Scan for the cell matching the given text and deliver its [x, y] coordinate at center. 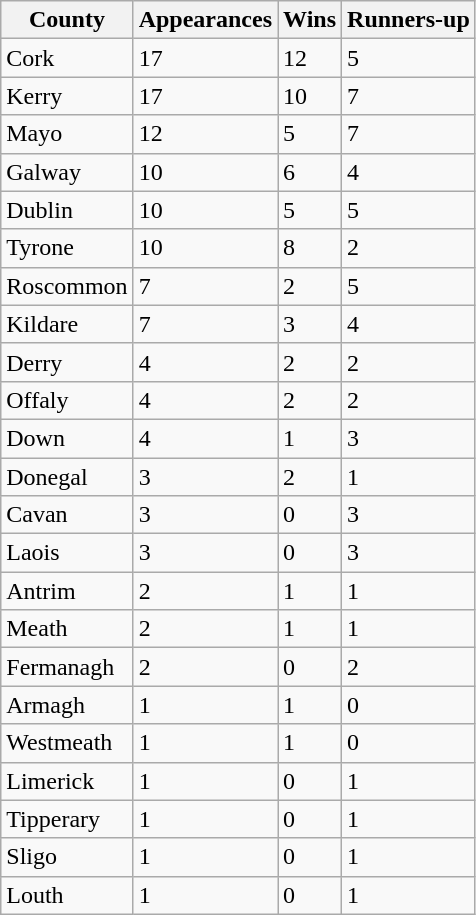
8 [310, 248]
Dublin [67, 210]
Tipperary [67, 819]
Mayo [67, 134]
County [67, 20]
Galway [67, 172]
6 [310, 172]
Wins [310, 20]
Roscommon [67, 286]
Offaly [67, 400]
Donegal [67, 477]
Kerry [67, 96]
Westmeath [67, 743]
Meath [67, 629]
Derry [67, 362]
Sligo [67, 857]
Tyrone [67, 248]
Cavan [67, 515]
Appearances [205, 20]
Louth [67, 895]
Antrim [67, 591]
Armagh [67, 705]
Kildare [67, 324]
Limerick [67, 781]
Fermanagh [67, 667]
Laois [67, 553]
Runners-up [409, 20]
Cork [67, 58]
Down [67, 438]
